Find where the given text appears and provide that cell's center as (x, y) coordinate. 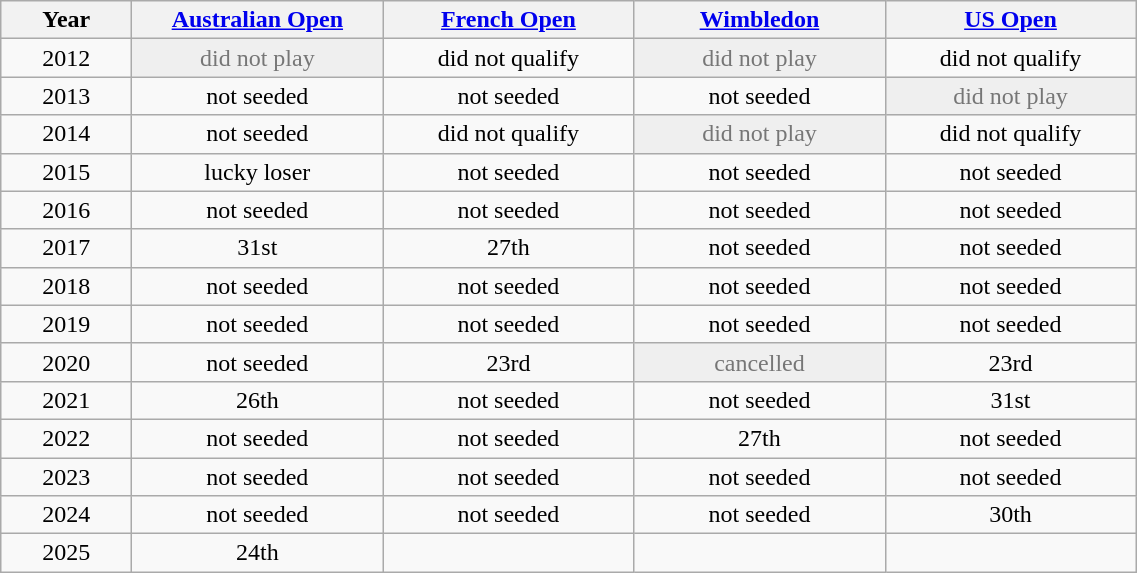
2022 (66, 438)
Australian Open (258, 20)
2012 (66, 58)
2023 (66, 477)
24th (258, 553)
2019 (66, 324)
2024 (66, 515)
2021 (66, 400)
Wimbledon (760, 20)
2016 (66, 210)
French Open (508, 20)
2014 (66, 134)
26th (258, 400)
2013 (66, 96)
2020 (66, 362)
2017 (66, 248)
30th (1010, 515)
Year (66, 20)
US Open (1010, 20)
lucky loser (258, 172)
cancelled (760, 362)
2018 (66, 286)
2025 (66, 553)
2015 (66, 172)
